Search for the cell housing the specified text and yield its (x, y) center coordinate. 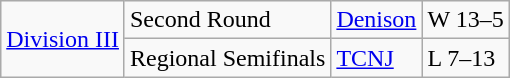
W 13–5 (466, 20)
TCNJ (376, 58)
L 7–13 (466, 58)
Regional Semifinals (227, 58)
Second Round (227, 20)
Denison (376, 20)
Division III (63, 39)
